Identify which cell holds the provided text, then report its (x, y) central coordinate. 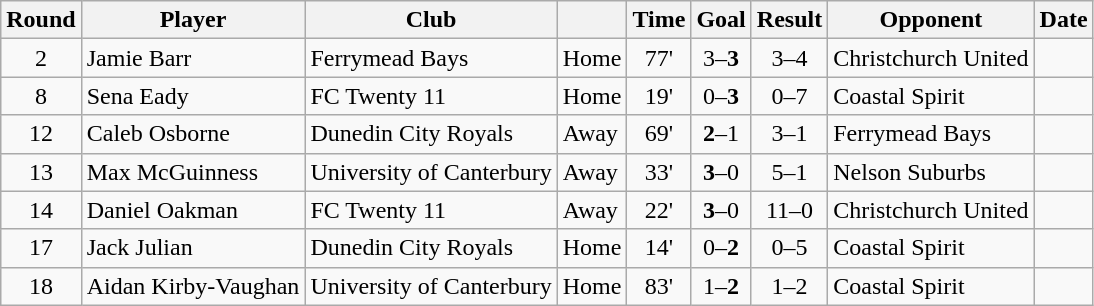
2 (41, 58)
3–1 (789, 134)
14' (659, 248)
5–1 (789, 172)
Result (789, 20)
14 (41, 210)
17 (41, 248)
Sena Eady (193, 96)
Goal (721, 20)
Daniel Oakman (193, 210)
Opponent (931, 20)
Date (1064, 20)
Caleb Osborne (193, 134)
33' (659, 172)
18 (41, 286)
Jack Julian (193, 248)
0–2 (721, 248)
Round (41, 20)
Max McGuinness (193, 172)
19' (659, 96)
Aidan Kirby-Vaughan (193, 286)
69' (659, 134)
Jamie Barr (193, 58)
2–1 (721, 134)
Time (659, 20)
Player (193, 20)
Club (431, 20)
12 (41, 134)
3–4 (789, 58)
Nelson Suburbs (931, 172)
0–5 (789, 248)
13 (41, 172)
3–3 (721, 58)
11–0 (789, 210)
8 (41, 96)
0–3 (721, 96)
83' (659, 286)
0–7 (789, 96)
22' (659, 210)
77' (659, 58)
